Scan for the cell matching the given text and deliver its (x, y) coordinate at center. 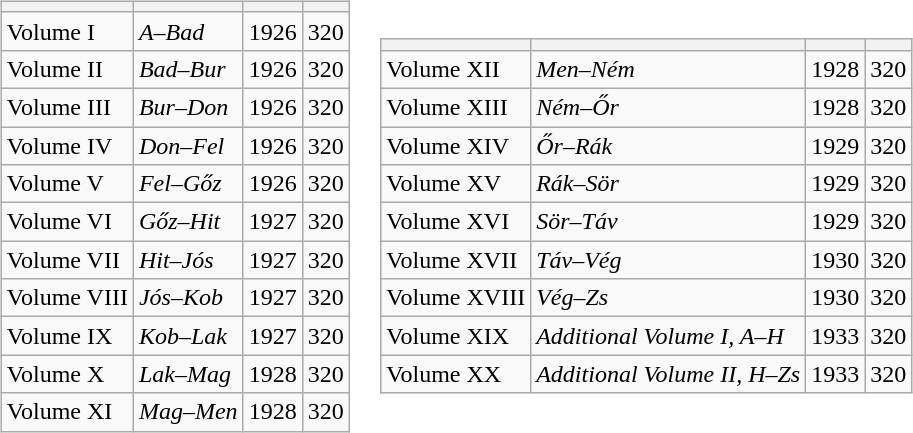
Lak–Mag (188, 374)
Volume XX (456, 374)
Volume XVII (456, 260)
Men–Ném (668, 69)
Volume XII (456, 69)
Rák–Sör (668, 184)
Volume V (67, 184)
Volume IV (67, 145)
Gőz–Hit (188, 222)
Volume I (67, 31)
Táv–Vég (668, 260)
Volume XVI (456, 222)
Mag–Men (188, 412)
Volume VIII (67, 298)
Hit–Jós (188, 260)
Volume IX (67, 336)
Volume XI (67, 412)
Volume III (67, 107)
Volume XIII (456, 107)
Additional Volume II, H–Zs (668, 374)
Volume II (67, 69)
Additional Volume I, A–H (668, 336)
Volume X (67, 374)
Volume XV (456, 184)
Volume VI (67, 222)
Volume XIX (456, 336)
Ném–Őr (668, 107)
Don–Fel (188, 145)
Bur–Don (188, 107)
Volume XIV (456, 145)
Vég–Zs (668, 298)
Sör–Táv (668, 222)
Kob–Lak (188, 336)
Jós–Kob (188, 298)
Fel–Gőz (188, 184)
Őr–Rák (668, 145)
Bad–Bur (188, 69)
Volume VII (67, 260)
Volume XVIII (456, 298)
A–Bad (188, 31)
